Locate the cell with the specified text and output its (X, Y) center coordinate. 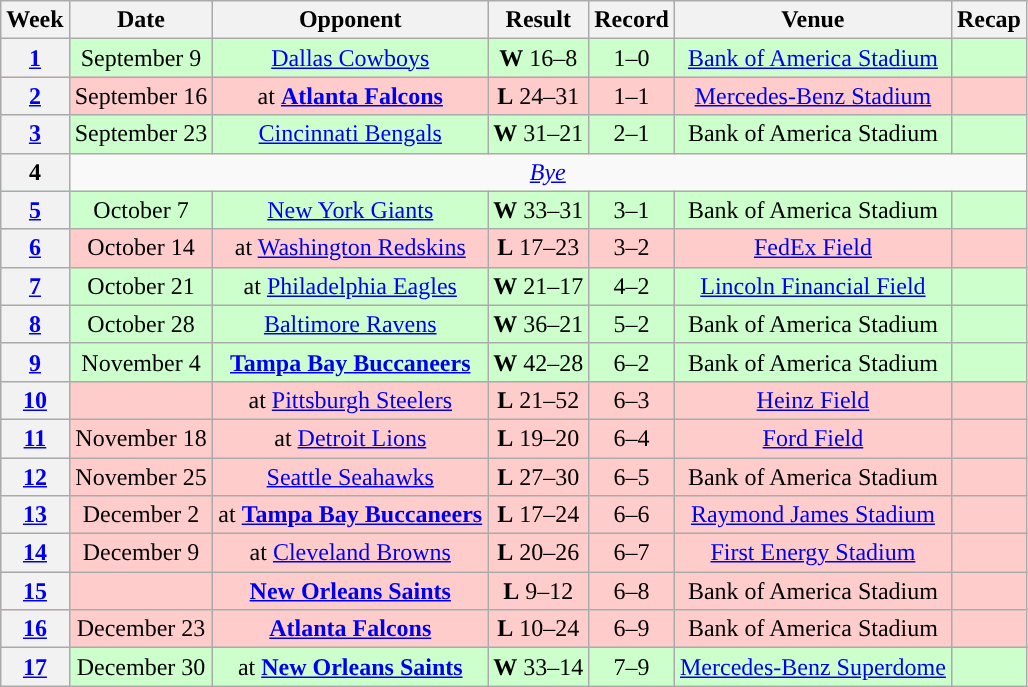
3 (35, 134)
at New Orleans Saints (350, 667)
6–9 (632, 629)
November 4 (141, 362)
Record (632, 20)
6–2 (632, 362)
6–3 (632, 400)
W 42–28 (538, 362)
at Atlanta Falcons (350, 96)
W 33–31 (538, 210)
First Energy Stadium (812, 553)
New Orleans Saints (350, 591)
6–7 (632, 553)
14 (35, 553)
13 (35, 515)
8 (35, 324)
6 (35, 248)
L 21–52 (538, 400)
at Cleveland Browns (350, 553)
10 (35, 400)
17 (35, 667)
L 9–12 (538, 591)
L 24–31 (538, 96)
New York Giants (350, 210)
3–1 (632, 210)
4–2 (632, 286)
Recap (988, 20)
Date (141, 20)
Raymond James Stadium (812, 515)
12 (35, 477)
15 (35, 591)
Venue (812, 20)
L 17–23 (538, 248)
Mercedes-Benz Stadium (812, 96)
December 23 (141, 629)
December 30 (141, 667)
1 (35, 58)
at Detroit Lions (350, 438)
5 (35, 210)
16 (35, 629)
Heinz Field (812, 400)
6–6 (632, 515)
L 20–26 (538, 553)
September 23 (141, 134)
6–8 (632, 591)
W 16–8 (538, 58)
2–1 (632, 134)
W 21–17 (538, 286)
Bye (548, 172)
October 7 (141, 210)
September 9 (141, 58)
at Pittsburgh Steelers (350, 400)
9 (35, 362)
November 18 (141, 438)
Atlanta Falcons (350, 629)
7–9 (632, 667)
W 31–21 (538, 134)
October 21 (141, 286)
5–2 (632, 324)
1–1 (632, 96)
December 9 (141, 553)
at Tampa Bay Buccaneers (350, 515)
FedEx Field (812, 248)
Week (35, 20)
Baltimore Ravens (350, 324)
6–5 (632, 477)
L 17–24 (538, 515)
October 14 (141, 248)
W 33–14 (538, 667)
November 25 (141, 477)
L 10–24 (538, 629)
7 (35, 286)
Dallas Cowboys (350, 58)
Ford Field (812, 438)
4 (35, 172)
September 16 (141, 96)
October 28 (141, 324)
Opponent (350, 20)
Mercedes-Benz Superdome (812, 667)
L 19–20 (538, 438)
6–4 (632, 438)
1–0 (632, 58)
Result (538, 20)
at Philadelphia Eagles (350, 286)
Tampa Bay Buccaneers (350, 362)
W 36–21 (538, 324)
2 (35, 96)
Lincoln Financial Field (812, 286)
December 2 (141, 515)
L 27–30 (538, 477)
3–2 (632, 248)
Cincinnati Bengals (350, 134)
Seattle Seahawks (350, 477)
11 (35, 438)
at Washington Redskins (350, 248)
